Provide the [x, y] coordinate of the cell's center where the given text is located.  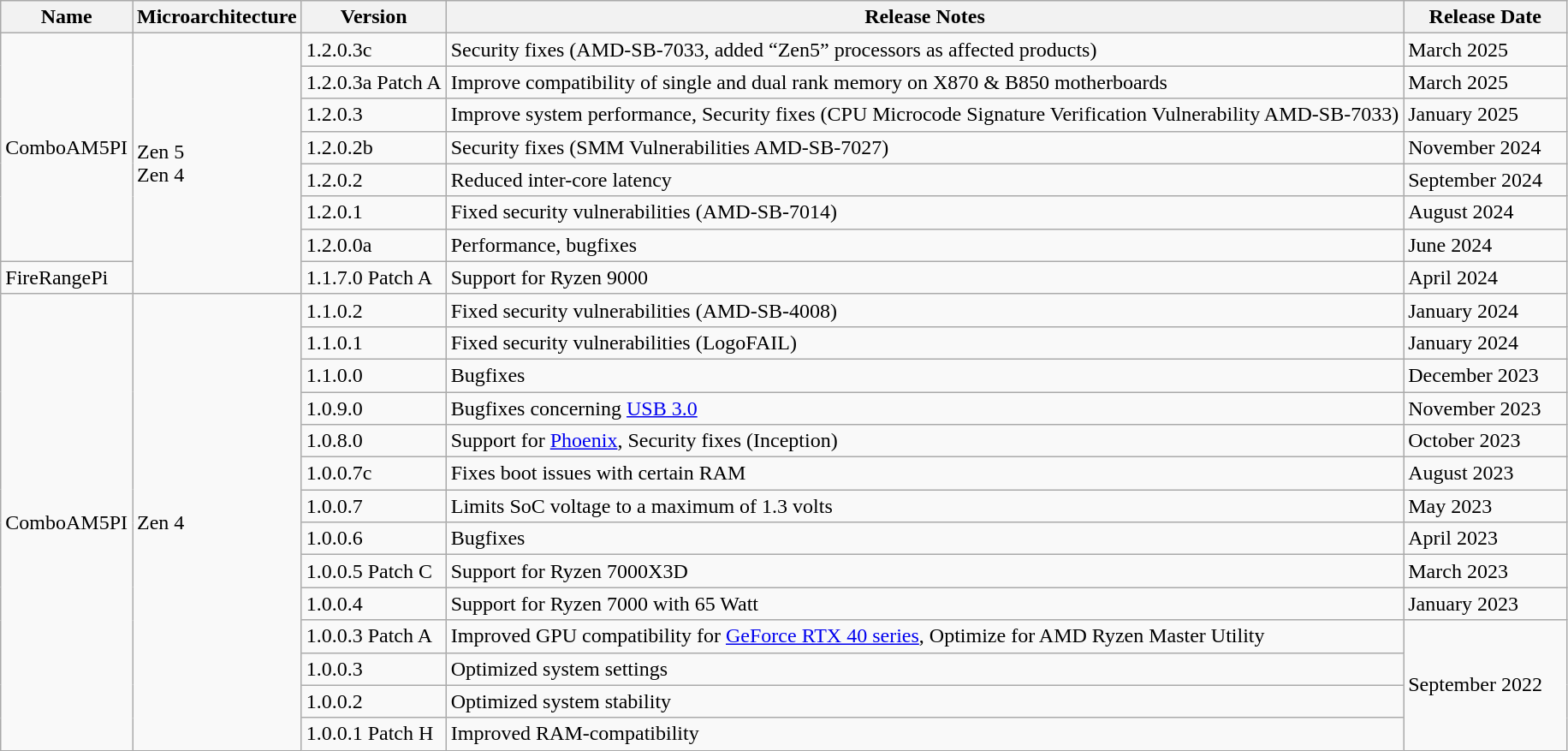
Improved GPU compatibility for GeForce RTX 40 series, Optimize for AMD Ryzen Master Utility [924, 636]
Zen 5Zen 4 [217, 164]
June 2024 [1486, 245]
1.1.0.1 [373, 343]
1.2.0.3a Patch A [373, 82]
Support for Ryzen 7000 with 65 Watt [924, 604]
December 2023 [1486, 375]
Fixed security vulnerabilities (AMD-SB-4008) [924, 310]
1.1.7.0 Patch A [373, 277]
August 2023 [1486, 474]
January 2023 [1486, 604]
Improve compatibility of single and dual rank memory on X870 & B850 motherboards [924, 82]
Microarchitecture [217, 17]
Release Notes [924, 17]
Performance, bugfixes [924, 245]
1.0.0.3 [373, 669]
1.0.0.2 [373, 701]
November 2023 [1486, 408]
Fixes boot issues with certain RAM [924, 474]
October 2023 [1486, 441]
September 2022 [1486, 685]
Zen 4 [217, 522]
1.2.0.2b [373, 147]
September 2024 [1486, 180]
1.0.0.7 [373, 506]
1.0.8.0 [373, 441]
FireRangePi [67, 277]
August 2024 [1486, 212]
Release Date [1486, 17]
1.2.0.3c [373, 50]
Fixed security vulnerabilities (AMD-SB-7014) [924, 212]
Limits SoC voltage to a maximum of 1.3 volts [924, 506]
Support for Phoenix, Security fixes (Inception) [924, 441]
November 2024 [1486, 147]
Optimized system settings [924, 669]
1.0.9.0 [373, 408]
1.2.0.1 [373, 212]
April 2023 [1486, 539]
1.0.0.4 [373, 604]
Bugfixes concerning USB 3.0 [924, 408]
Improved RAM-compatibility [924, 734]
May 2023 [1486, 506]
1.0.0.6 [373, 539]
1.1.0.0 [373, 375]
Optimized system stability [924, 701]
1.0.0.1 Patch H [373, 734]
January 2025 [1486, 115]
March 2023 [1486, 571]
April 2024 [1486, 277]
Improve system performance, Security fixes (CPU Microcode Signature Verification Vulnerability AMD-SB-7033) [924, 115]
Support for Ryzen 9000 [924, 277]
1.2.0.2 [373, 180]
Version [373, 17]
Security fixes (AMD-SB-7033, added “Zen5” processors as affected products) [924, 50]
1.2.0.3 [373, 115]
1.0.0.3 Patch A [373, 636]
1.1.0.2 [373, 310]
Support for Ryzen 7000X3D [924, 571]
Reduced inter-core latency [924, 180]
Fixed security vulnerabilities (LogoFAIL) [924, 343]
1.0.0.5 Patch C [373, 571]
1.2.0.0a [373, 245]
Security fixes (SMM Vulnerabilities AMD-SB-7027) [924, 147]
Name [67, 17]
1.0.0.7c [373, 474]
